Output the [x, y] coordinate of the center of the cell containing the given text.  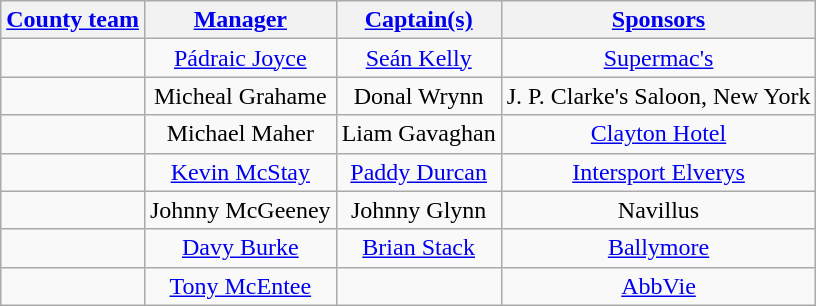
Supermac's [658, 58]
J. P. Clarke's Saloon, New York [658, 96]
Ballymore [658, 248]
Captain(s) [418, 20]
Manager [240, 20]
Intersport Elverys [658, 172]
Paddy Durcan [418, 172]
Davy Burke [240, 248]
Liam Gavaghan [418, 134]
Tony McEntee [240, 286]
Navillus [658, 210]
Donal Wrynn [418, 96]
Clayton Hotel [658, 134]
Pádraic Joyce [240, 58]
Sponsors [658, 20]
Johnny McGeeney [240, 210]
Seán Kelly [418, 58]
Kevin McStay [240, 172]
AbbVie [658, 286]
Michael Maher [240, 134]
Johnny Glynn [418, 210]
Brian Stack [418, 248]
County team [73, 20]
Micheal Grahame [240, 96]
